Determine the [x, y] coordinate at the center of the cell enclosing the given text.  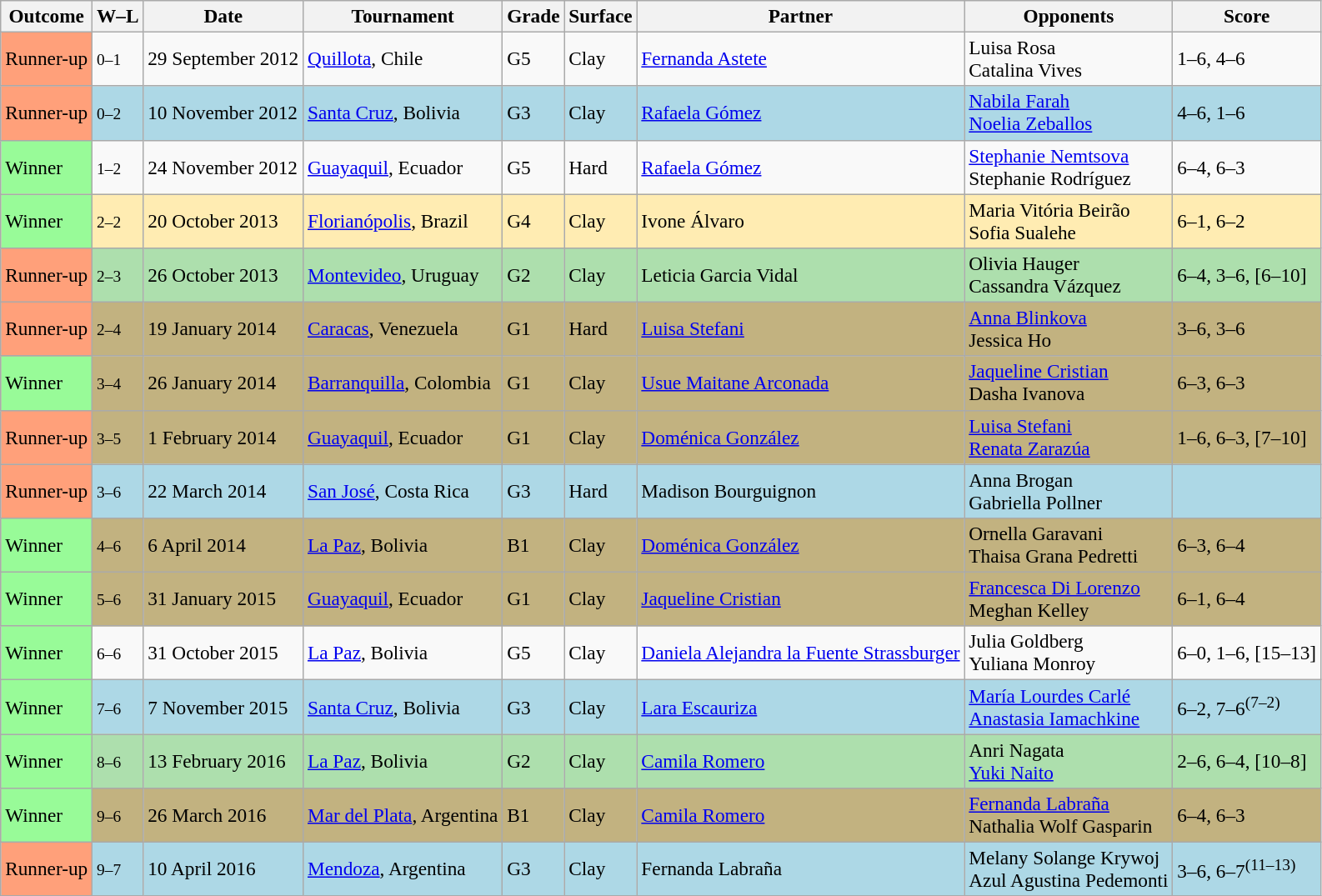
6–1, 6–4 [1247, 598]
Date [223, 16]
13 February 2016 [223, 760]
Florianópolis, Brazil [403, 220]
Luisa Stefani Renata Zarazúa [1069, 437]
Jaqueline Cristian Dasha Ivanova [1069, 383]
3–4 [118, 383]
3–6, 3–6 [1247, 328]
3–5 [118, 437]
0–1 [118, 58]
19 January 2014 [223, 328]
Stephanie Nemtsova Stephanie Rodríguez [1069, 167]
Surface [600, 16]
10 November 2012 [223, 113]
Olivia Hauger Cassandra Vázquez [1069, 275]
Tournament [403, 16]
Mar del Plata, Argentina [403, 815]
Luisa Rosa Catalina Vives [1069, 58]
1–6, 4–6 [1247, 58]
Melany Solange Krywoj Azul Agustina Pedemonti [1069, 868]
Jaqueline Cristian [800, 598]
W–L [118, 16]
Madison Bourguignon [800, 490]
20 October 2013 [223, 220]
Score [1247, 16]
Maria Vitória Beirão Sofia Sualehe [1069, 220]
Usue Maitane Arconada [800, 383]
2–3 [118, 275]
0–2 [118, 113]
Leticia Garcia Vidal [800, 275]
4–6, 1–6 [1247, 113]
29 September 2012 [223, 58]
31 October 2015 [223, 653]
María Lourdes Carlé Anastasia Iamachkine [1069, 707]
Lara Escauriza [800, 707]
Anri Nagata Yuki Naito [1069, 760]
6–6 [118, 653]
Anna Brogan Gabriella Pollner [1069, 490]
1–6, 6–3, [7–10] [1247, 437]
6–3, 6–3 [1247, 383]
2–4 [118, 328]
Daniela Alejandra la Fuente Strassburger [800, 653]
7–6 [118, 707]
9–7 [118, 868]
Caracas, Venezuela [403, 328]
10 April 2016 [223, 868]
26 January 2014 [223, 383]
26 October 2013 [223, 275]
Fernanda Astete [800, 58]
Luisa Stefani [800, 328]
9–6 [118, 815]
3–6 [118, 490]
6–2, 7–6(7–2) [1247, 707]
6 April 2014 [223, 545]
8–6 [118, 760]
5–6 [118, 598]
31 January 2015 [223, 598]
Barranquilla, Colombia [403, 383]
Anna Blinkova Jessica Ho [1069, 328]
7 November 2015 [223, 707]
2–6, 6–4, [10–8] [1247, 760]
Fernanda Labraña [800, 868]
Ornella Garavani Thaisa Grana Pedretti [1069, 545]
Opponents [1069, 16]
4–6 [118, 545]
24 November 2012 [223, 167]
6–1, 6–2 [1247, 220]
6–4, 3–6, [6–10] [1247, 275]
Francesca Di Lorenzo Meghan Kelley [1069, 598]
G4 [533, 220]
Partner [800, 16]
Outcome [47, 16]
Mendoza, Argentina [403, 868]
Ivone Álvaro [800, 220]
Nabila Farah Noelia Zeballos [1069, 113]
1–2 [118, 167]
6–0, 1–6, [15–13] [1247, 653]
1 February 2014 [223, 437]
2–2 [118, 220]
3–6, 6–7(11–13) [1247, 868]
Julia Goldberg Yuliana Monroy [1069, 653]
6–3, 6–4 [1247, 545]
Montevideo, Uruguay [403, 275]
Grade [533, 16]
Quillota, Chile [403, 58]
26 March 2016 [223, 815]
22 March 2014 [223, 490]
San José, Costa Rica [403, 490]
Fernanda Labraña Nathalia Wolf Gasparin [1069, 815]
